Identify which cell holds the provided text, then report its (X, Y) central coordinate. 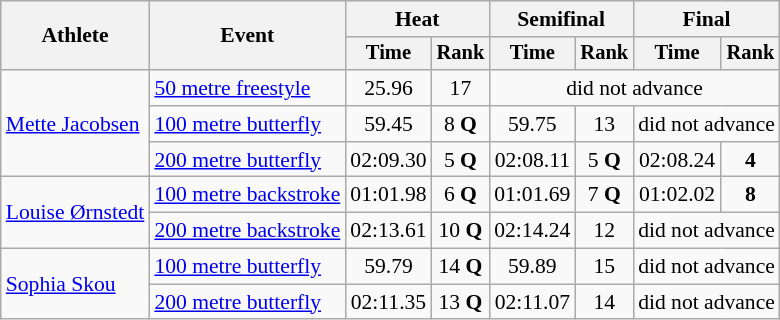
13 (604, 124)
59.45 (388, 124)
8 (750, 195)
Event (247, 36)
12 (604, 231)
02:13.61 (388, 231)
15 (604, 267)
Final (706, 19)
10 Q (461, 231)
Semifinal (561, 19)
13 Q (461, 302)
Sophia Skou (76, 284)
02:08.11 (532, 160)
100 metre backstroke (247, 195)
01:02.02 (677, 195)
Athlete (76, 36)
02:11.07 (532, 302)
6 Q (461, 195)
4 (750, 160)
02:14.24 (532, 231)
Mette Jacobsen (76, 124)
02:11.35 (388, 302)
17 (461, 88)
50 metre freestyle (247, 88)
8 Q (461, 124)
7 Q (604, 195)
Louise Ørnstedt (76, 212)
200 metre backstroke (247, 231)
59.89 (532, 267)
Heat (417, 19)
14 (604, 302)
59.75 (532, 124)
01:01.69 (532, 195)
14 Q (461, 267)
02:09.30 (388, 160)
01:01.98 (388, 195)
59.79 (388, 267)
02:08.24 (677, 160)
25.96 (388, 88)
